Return [X, Y] of the center of cell containing provided text 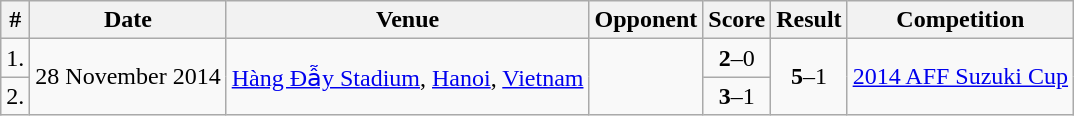
1. [16, 58]
Score [737, 20]
# [16, 20]
Competition [960, 20]
2. [16, 96]
Result [809, 20]
5–1 [809, 77]
2014 AFF Suzuki Cup [960, 77]
28 November 2014 [128, 77]
Date [128, 20]
Venue [408, 20]
3–1 [737, 96]
Opponent [646, 20]
2–0 [737, 58]
Hàng Đẫy Stadium, Hanoi, Vietnam [408, 77]
